Find where the given text appears and provide that cell's center as [X, Y] coordinate. 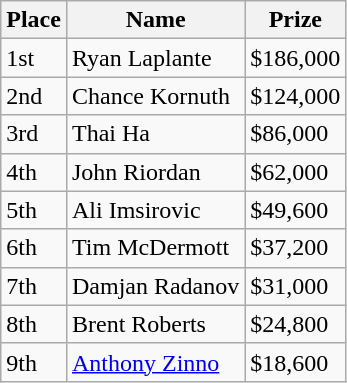
$186,000 [296, 58]
Prize [296, 20]
3rd [34, 134]
Chance Kornuth [155, 96]
$24,800 [296, 324]
4th [34, 172]
$62,000 [296, 172]
$18,600 [296, 362]
Name [155, 20]
Ali Imsirovic [155, 210]
$124,000 [296, 96]
John Riordan [155, 172]
6th [34, 248]
Damjan Radanov [155, 286]
2nd [34, 96]
7th [34, 286]
8th [34, 324]
$49,600 [296, 210]
$37,200 [296, 248]
5th [34, 210]
$86,000 [296, 134]
Ryan Laplante [155, 58]
Tim McDermott [155, 248]
9th [34, 362]
Brent Roberts [155, 324]
Place [34, 20]
Thai Ha [155, 134]
$31,000 [296, 286]
Anthony Zinno [155, 362]
1st [34, 58]
